Provide the (x, y) coordinate of the cell's center where the given text is located.  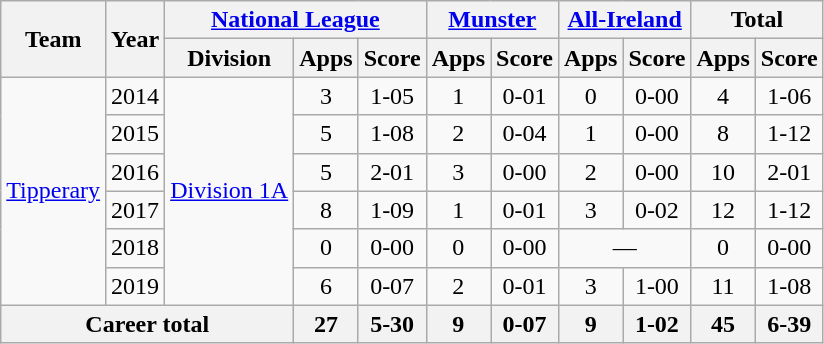
2016 (136, 172)
0-02 (657, 210)
Division 1A (230, 191)
1-05 (392, 96)
Total (757, 20)
Tipperary (54, 191)
Division (230, 58)
1-00 (657, 286)
Munster (492, 20)
Team (54, 39)
4 (723, 96)
6-39 (789, 324)
2017 (136, 210)
All-Ireland (624, 20)
Year (136, 39)
1-09 (392, 210)
National League (296, 20)
2015 (136, 134)
2018 (136, 248)
— (624, 248)
5-30 (392, 324)
12 (723, 210)
11 (723, 286)
10 (723, 172)
0-04 (525, 134)
2019 (136, 286)
2014 (136, 96)
Career total (148, 324)
45 (723, 324)
1-02 (657, 324)
6 (326, 286)
1-06 (789, 96)
27 (326, 324)
